Determine the [x, y] coordinate at the center of the cell enclosing the given text.  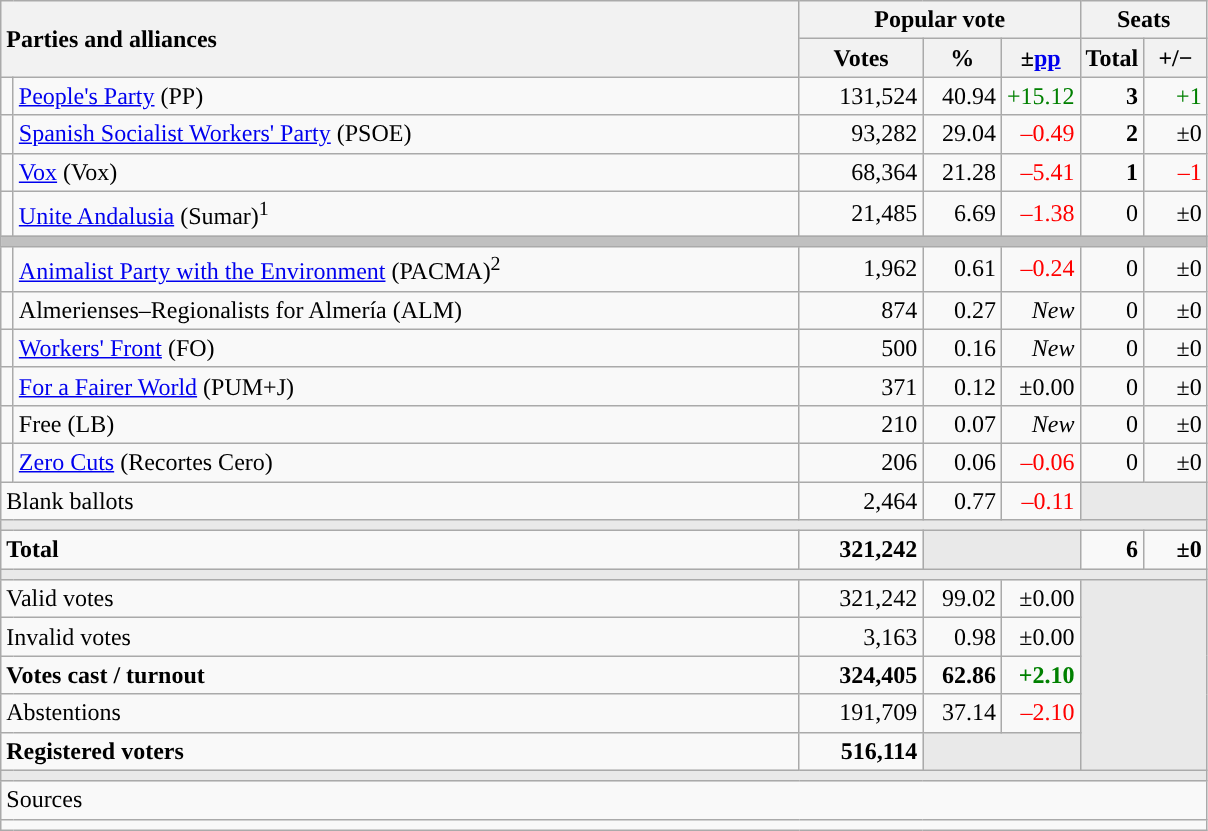
62.86 [962, 675]
874 [861, 310]
People's Party (PP) [406, 96]
131,524 [861, 96]
Zero Cuts (Recortes Cero) [406, 462]
0.27 [962, 310]
–1.38 [1040, 214]
Seats [1144, 20]
Vox (Vox) [406, 172]
99.02 [962, 599]
6.69 [962, 214]
±pp [1040, 58]
206 [861, 462]
191,709 [861, 713]
Workers' Front (FO) [406, 348]
Invalid votes [400, 637]
0.61 [962, 270]
+2.10 [1040, 675]
68,364 [861, 172]
Votes [861, 58]
Votes cast / turnout [400, 675]
+15.12 [1040, 96]
37.14 [962, 713]
Free (LB) [406, 424]
0.16 [962, 348]
0.98 [962, 637]
0.77 [962, 501]
% [962, 58]
2 [1112, 134]
–0.11 [1040, 501]
21.28 [962, 172]
Registered voters [400, 751]
40.94 [962, 96]
–0.49 [1040, 134]
Animalist Party with the Environment (PACMA)2 [406, 270]
93,282 [861, 134]
210 [861, 424]
Blank ballots [400, 501]
–5.41 [1040, 172]
Spanish Socialist Workers' Party (PSOE) [406, 134]
6 [1112, 550]
0.07 [962, 424]
+/− [1176, 58]
Almerienses–Regionalists for Almería (ALM) [406, 310]
–1 [1176, 172]
+1 [1176, 96]
371 [861, 386]
Popular vote [940, 20]
1 [1112, 172]
Unite Andalusia (Sumar)1 [406, 214]
500 [861, 348]
324,405 [861, 675]
For a Fairer World (PUM+J) [406, 386]
0.12 [962, 386]
Abstentions [400, 713]
–0.06 [1040, 462]
Parties and alliances [400, 39]
29.04 [962, 134]
3 [1112, 96]
516,114 [861, 751]
3,163 [861, 637]
21,485 [861, 214]
Valid votes [400, 599]
–0.24 [1040, 270]
1,962 [861, 270]
0.06 [962, 462]
2,464 [861, 501]
Sources [604, 800]
–2.10 [1040, 713]
